Return (x, y) of the center of cell containing provided text 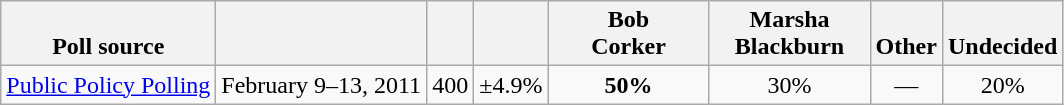
February 9–13, 2011 (322, 85)
Undecided (1002, 34)
— (906, 85)
BobCorker (628, 34)
20% (1002, 85)
±4.9% (511, 85)
50% (628, 85)
MarshaBlackburn (790, 34)
30% (790, 85)
Other (906, 34)
400 (450, 85)
Public Policy Polling (108, 85)
Poll source (108, 34)
